Detect which cell encompasses the target text, then output its [x, y] center coordinate. 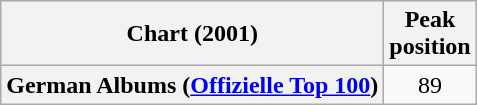
Chart (2001) [192, 34]
Peakposition [430, 34]
German Albums (Offizielle Top 100) [192, 85]
89 [430, 85]
